From the cell containing the given text, extract its center point as [X, Y] coordinate. 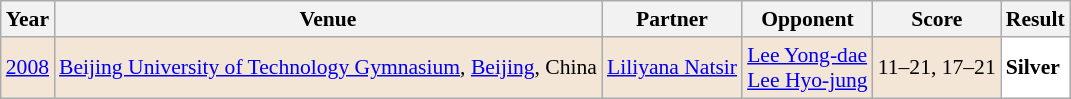
2008 [28, 68]
Score [937, 19]
Lee Yong-dae Lee Hyo-jung [808, 68]
Liliyana Natsir [672, 68]
Beijing University of Technology Gymnasium, Beijing, China [328, 68]
11–21, 17–21 [937, 68]
Result [1036, 19]
Venue [328, 19]
Opponent [808, 19]
Year [28, 19]
Partner [672, 19]
Silver [1036, 68]
